Determine the (X, Y) coordinate at the center of the cell enclosing the given text.  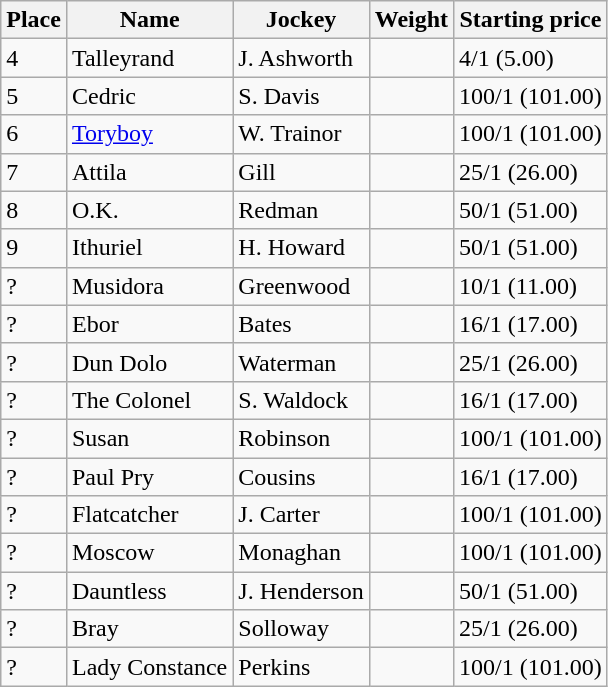
The Colonel (149, 400)
4 (34, 58)
Dun Dolo (149, 362)
S. Waldock (301, 400)
Robinson (301, 438)
Cedric (149, 96)
J. Ashworth (301, 58)
Name (149, 20)
O.K. (149, 210)
J. Carter (301, 515)
Cousins (301, 477)
Paul Pry (149, 477)
5 (34, 96)
Ebor (149, 324)
Musidora (149, 286)
Weight (411, 20)
Ithuriel (149, 248)
Attila (149, 172)
Monaghan (301, 553)
Waterman (301, 362)
Toryboy (149, 134)
10/1 (11.00) (531, 286)
Moscow (149, 553)
Talleyrand (149, 58)
J. Henderson (301, 591)
Dauntless (149, 591)
Flatcatcher (149, 515)
Place (34, 20)
W. Trainor (301, 134)
Greenwood (301, 286)
Solloway (301, 629)
S. Davis (301, 96)
Redman (301, 210)
Gill (301, 172)
Jockey (301, 20)
9 (34, 248)
Bates (301, 324)
7 (34, 172)
Susan (149, 438)
Perkins (301, 667)
4/1 (5.00) (531, 58)
Starting price (531, 20)
6 (34, 134)
H. Howard (301, 248)
Bray (149, 629)
Lady Constance (149, 667)
8 (34, 210)
